Identify which cell holds the provided text, then report its [X, Y] central coordinate. 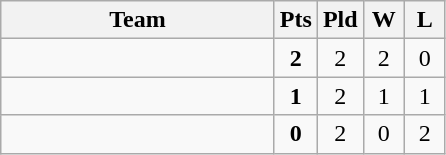
Pld [340, 20]
Team [138, 20]
L [424, 20]
W [384, 20]
Pts [296, 20]
